Provide the (x, y) coordinate of the cell's center where the given text is located.  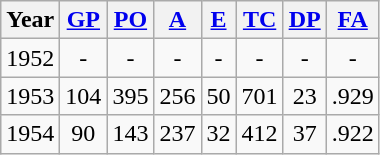
.929 (352, 96)
1954 (30, 134)
37 (304, 134)
E (218, 20)
1952 (30, 58)
143 (130, 134)
395 (130, 96)
90 (84, 134)
104 (84, 96)
TC (260, 20)
32 (218, 134)
Year (30, 20)
.922 (352, 134)
23 (304, 96)
PO (130, 20)
A (178, 20)
DP (304, 20)
FA (352, 20)
GP (84, 20)
237 (178, 134)
1953 (30, 96)
256 (178, 96)
412 (260, 134)
50 (218, 96)
701 (260, 96)
